Scan for the cell matching the given text and deliver its (X, Y) coordinate at center. 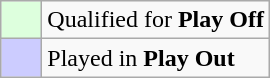
Played in Play Out (156, 58)
Qualified for Play Off (156, 20)
